Capture the cell that displays the provided text and extract its [x, y] central coordinate. 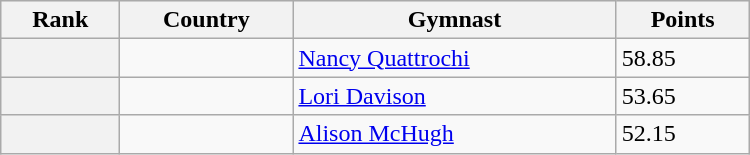
52.15 [682, 134]
53.65 [682, 96]
Country [206, 20]
Gymnast [454, 20]
Lori Davison [454, 96]
58.85 [682, 58]
Points [682, 20]
Alison McHugh [454, 134]
Rank [60, 20]
Nancy Quattrochi [454, 58]
